Locate the cell with the specified text and output its [X, Y] center coordinate. 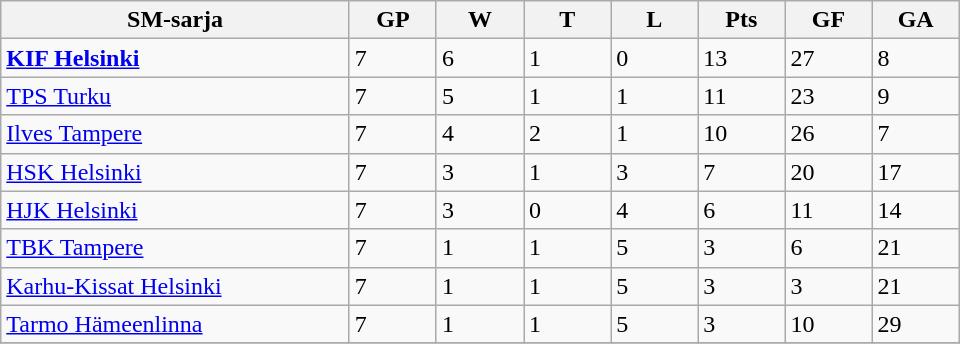
HJK Helsinki [176, 210]
Ilves Tampere [176, 134]
26 [828, 134]
HSK Helsinki [176, 172]
Karhu-Kissat Helsinki [176, 286]
T [568, 20]
Pts [742, 20]
27 [828, 58]
KIF Helsinki [176, 58]
9 [916, 96]
GF [828, 20]
29 [916, 324]
20 [828, 172]
14 [916, 210]
W [480, 20]
13 [742, 58]
SM-sarja [176, 20]
GA [916, 20]
TBK Tampere [176, 248]
8 [916, 58]
L [654, 20]
TPS Turku [176, 96]
23 [828, 96]
GP [392, 20]
17 [916, 172]
Tarmo Hämeenlinna [176, 324]
2 [568, 134]
